Scan for the cell matching the given text and deliver its [x, y] coordinate at center. 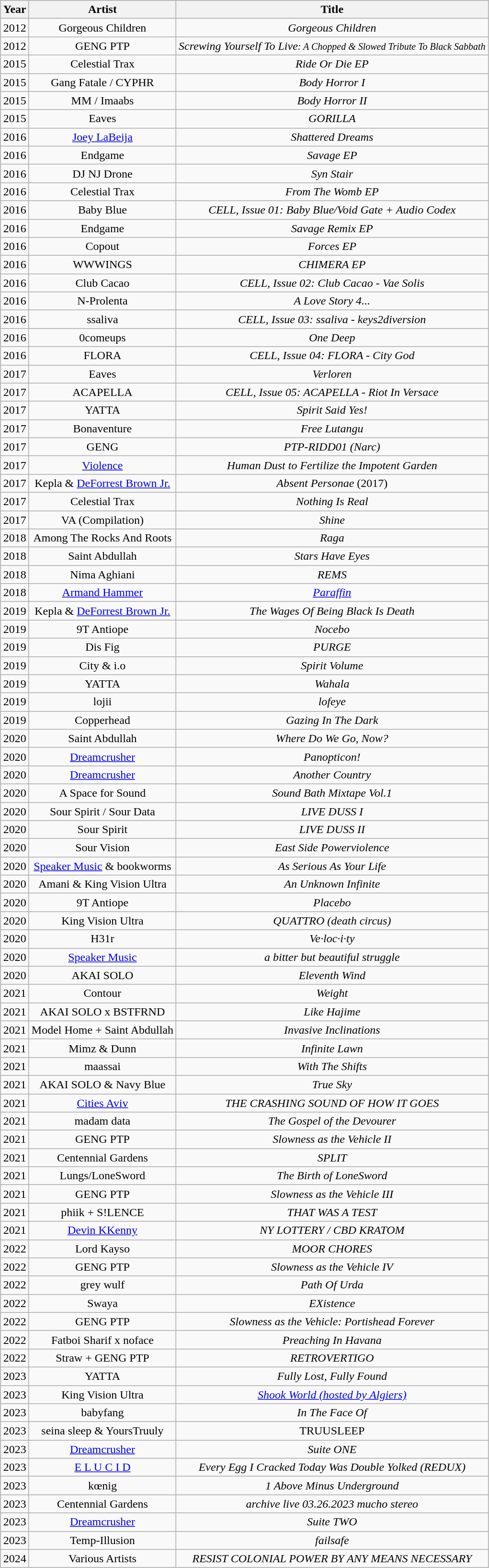
RETROVERTIGO [332, 1358]
Copout [102, 247]
Shattered Dreams [332, 137]
babyfang [102, 1413]
Screwing Yourself To Live: A Chopped & Slowed Tribute To Black Sabbath [332, 46]
Swaya [102, 1303]
Panopticon! [332, 756]
Gazing In The Dark [332, 720]
Path Of Urda [332, 1285]
Lungs/LoneSword [102, 1176]
Paraffin [332, 593]
Sour Spirit [102, 830]
Lord Kayso [102, 1249]
Sound Bath Mixtape Vol.1 [332, 793]
Placebo [332, 902]
GENG [102, 447]
Slowness as the Vehicle IV [332, 1267]
Sour Spirit / Sour Data [102, 812]
THE CRASHING SOUND OF HOW IT GOES [332, 1103]
Club Cacao [102, 283]
Dis Fig [102, 647]
maassai [102, 1066]
kœnig [102, 1486]
N-Prolenta [102, 301]
Ve·loc·i·ty [332, 939]
Human Dust to Fertilize the Impotent Garden [332, 465]
NY LOTTERY / CBD KRATOM [332, 1230]
CELL, Issue 01: Baby Blue/Void Gate + Audio Codex [332, 210]
archive live 03.26.2023 mucho stereo [332, 1504]
CELL, Issue 04: FLORA - City God [332, 356]
ssaliva [102, 319]
City & i.o [102, 666]
Every Egg I Cracked Today Was Double Yolked (REDUX) [332, 1467]
WWWINGS [102, 265]
madam data [102, 1121]
Sour Vision [102, 848]
In The Face Of [332, 1413]
LIVE DUSS II [332, 830]
AKAI SOLO & Navy Blue [102, 1084]
Cities Aviv [102, 1103]
VA (Compilation) [102, 519]
Shine [332, 519]
Absent Personae (2017) [332, 483]
A Love Story 4... [332, 301]
a bitter but beautiful struggle [332, 957]
One Deep [332, 338]
0comeups [102, 338]
PURGE [332, 647]
Violence [102, 465]
Mimz & Dunn [102, 1048]
MM / Imaabs [102, 101]
Shook World (hosted by Algiers) [332, 1395]
seina sleep & YoursTruuly [102, 1431]
Various Artists [102, 1558]
Devin KKenny [102, 1230]
Verloren [332, 374]
Wahala [332, 684]
Speaker Music & bookworms [102, 866]
lojii [102, 702]
lofeye [332, 702]
MOOR CHORES [332, 1249]
Body Horror II [332, 101]
Nothing Is Real [332, 501]
Copperhead [102, 720]
Year [14, 10]
Weight [332, 993]
SPLIT [332, 1158]
Temp-Illusion [102, 1540]
Title [332, 10]
1 Above Minus Underground [332, 1486]
phiik + S!LENCE [102, 1212]
Speaker Music [102, 957]
An Unknown Infinite [332, 884]
Amani & King Vision Ultra [102, 884]
Slowness as the Vehicle II [332, 1139]
Joey LaBeija [102, 137]
DJ NJ Drone [102, 173]
Model Home + Saint Abdullah [102, 1030]
Raga [332, 538]
TRUUSLEEP [332, 1431]
Suite TWO [332, 1522]
Slowness as the Vehicle: Portishead Forever [332, 1321]
Savage Remix EP [332, 228]
Contour [102, 993]
Infinite Lawn [332, 1048]
failsafe [332, 1540]
Armand Hammer [102, 593]
ACAPELLA [102, 392]
CELL, Issue 02: Club Cacao - Vae Solis [332, 283]
Preaching In Havana [332, 1340]
Nima Aghiani [102, 575]
With The Shifts [332, 1066]
Syn Stair [332, 173]
A Space for Sound [102, 793]
East Side Powerviolence [332, 848]
Among The Rocks And Roots [102, 538]
2024 [14, 1558]
REMS [332, 575]
EXistence [332, 1303]
Free Lutangu [332, 429]
QUATTRO (death circus) [332, 921]
RESIST COLONIAL POWER BY ANY MEANS NECESSARY [332, 1558]
Ride Or Die EP [332, 64]
H31r [102, 939]
Suite ONE [332, 1449]
Fatboi Sharif x noface [102, 1340]
From The Womb EP [332, 192]
Eleventh Wind [332, 975]
True Sky [332, 1084]
Invasive Inclinations [332, 1030]
Where Do We Go, Now? [332, 738]
Savage EP [332, 155]
Straw + GENG PTP [102, 1358]
Baby Blue [102, 210]
Nocebo [332, 629]
The Wages Of Being Black Is Death [332, 611]
Body Horror I [332, 82]
Spirit Said Yes! [332, 410]
Gang Fatale / CYPHR [102, 82]
Fully Lost, Fully Found [332, 1376]
Slowness as the Vehicle III [332, 1194]
LIVE DUSS I [332, 812]
Another Country [332, 775]
Spirit Volume [332, 666]
E L U C I D [102, 1467]
Artist [102, 10]
The Birth of LoneSword [332, 1176]
CELL, Issue 03: ssaliva - keys2diversion [332, 319]
Stars Have Eyes [332, 556]
GORILLA [332, 119]
PTP-RIDD01 (Narc) [332, 447]
CELL, Issue 05: ACAPELLA - Riot In Versace [332, 392]
AKAI SOLO x BSTFRND [102, 1012]
THAT WAS A TEST [332, 1212]
AKAI SOLO [102, 975]
The Gospel of the Devourer [332, 1121]
As Serious As Your Life [332, 866]
Bonaventure [102, 429]
CHIMERA EP [332, 265]
Like Hajime [332, 1012]
grey wulf [102, 1285]
FLORA [102, 356]
Forces EP [332, 247]
